Extract the (X, Y) coordinate from the center of the cell holding the provided text.  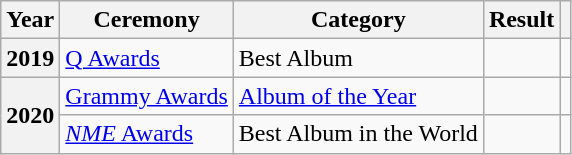
Album of the Year (358, 96)
2019 (30, 58)
Year (30, 20)
Q Awards (147, 58)
Category (358, 20)
Result (521, 20)
2020 (30, 115)
NME Awards (147, 134)
Best Album in the World (358, 134)
Grammy Awards (147, 96)
Best Album (358, 58)
Ceremony (147, 20)
